Output the [x, y] coordinate of the center of the cell containing the given text.  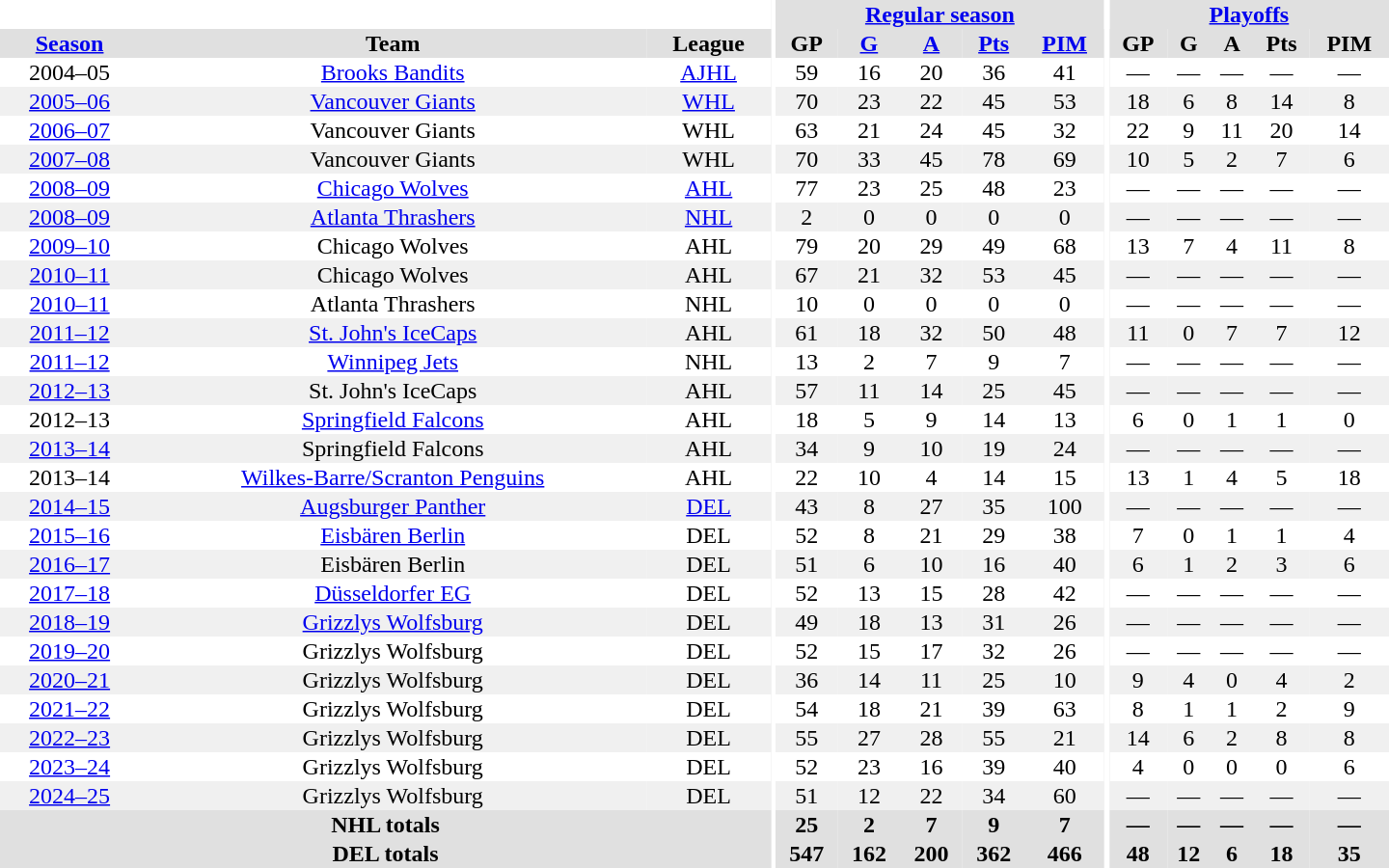
League [708, 43]
2023–24 [69, 767]
100 [1064, 506]
54 [806, 709]
2005–06 [69, 101]
547 [806, 854]
68 [1064, 246]
Team [393, 43]
DEL totals [386, 854]
2022–23 [69, 738]
42 [1064, 593]
50 [994, 333]
2016–17 [69, 564]
69 [1064, 159]
Regular season [940, 14]
2018–19 [69, 622]
2020–21 [69, 680]
2007–08 [69, 159]
162 [870, 854]
2006–07 [69, 130]
2024–25 [69, 796]
17 [932, 651]
Playoffs [1249, 14]
Augsburger Panther [393, 506]
19 [994, 448]
2014–15 [69, 506]
2019–20 [69, 651]
2021–22 [69, 709]
NHL totals [386, 825]
41 [1064, 72]
466 [1064, 854]
Düsseldorfer EG [393, 593]
77 [806, 188]
Winnipeg Jets [393, 362]
67 [806, 275]
2009–10 [69, 246]
AJHL [708, 72]
60 [1064, 796]
2015–16 [69, 535]
362 [994, 854]
2004–05 [69, 72]
38 [1064, 535]
78 [994, 159]
61 [806, 333]
Wilkes-Barre/Scranton Penguins [393, 477]
33 [870, 159]
3 [1281, 564]
Brooks Bandits [393, 72]
43 [806, 506]
59 [806, 72]
31 [994, 622]
79 [806, 246]
200 [932, 854]
2017–18 [69, 593]
Season [69, 43]
57 [806, 391]
